From the cell containing the given text, extract its center point as (x, y) coordinate. 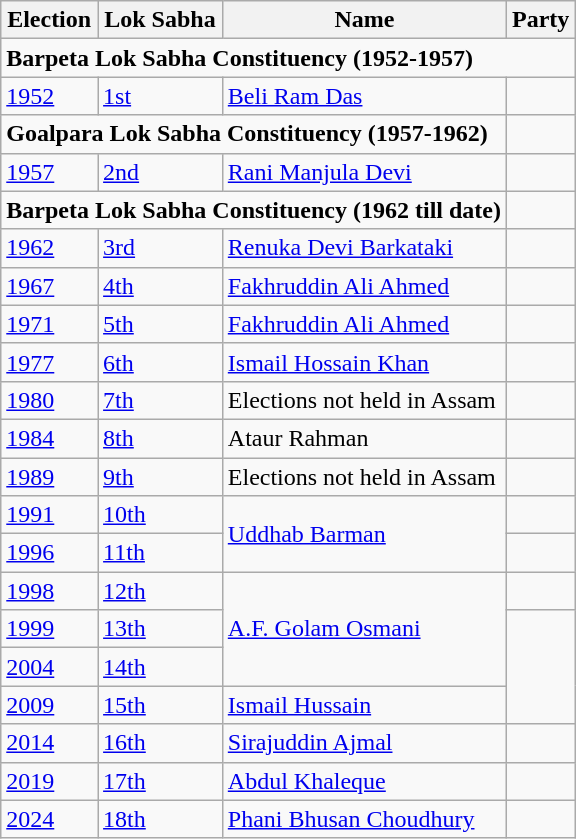
1967 (50, 286)
Party (541, 20)
Ismail Hossain Khan (364, 362)
9th (160, 477)
Election (50, 20)
10th (160, 515)
Rani Manjula Devi (364, 172)
5th (160, 324)
1980 (50, 400)
1st (160, 96)
Barpeta Lok Sabha Constituency (1962 till date) (254, 210)
2004 (50, 667)
1962 (50, 248)
6th (160, 362)
Abdul Khaleque (364, 781)
Ismail Hussain (364, 705)
18th (160, 819)
Sirajuddin Ajmal (364, 743)
Beli Ram Das (364, 96)
2014 (50, 743)
14th (160, 667)
4th (160, 286)
1996 (50, 553)
1991 (50, 515)
Goalpara Lok Sabha Constituency (1957-1962) (254, 134)
1971 (50, 324)
Uddhab Barman (364, 534)
Barpeta Lok Sabha Constituency (1952-1957) (288, 58)
1998 (50, 591)
2019 (50, 781)
8th (160, 438)
Phani Bhusan Choudhury (364, 819)
13th (160, 629)
15th (160, 705)
1999 (50, 629)
2nd (160, 172)
12th (160, 591)
1952 (50, 96)
1957 (50, 172)
2009 (50, 705)
Lok Sabha (160, 20)
1989 (50, 477)
17th (160, 781)
1977 (50, 362)
3rd (160, 248)
16th (160, 743)
1984 (50, 438)
11th (160, 553)
A.F. Golam Osmani (364, 629)
7th (160, 400)
2024 (50, 819)
Renuka Devi Barkataki (364, 248)
Name (364, 20)
Ataur Rahman (364, 438)
